Capture the cell that displays the provided text and extract its [X, Y] central coordinate. 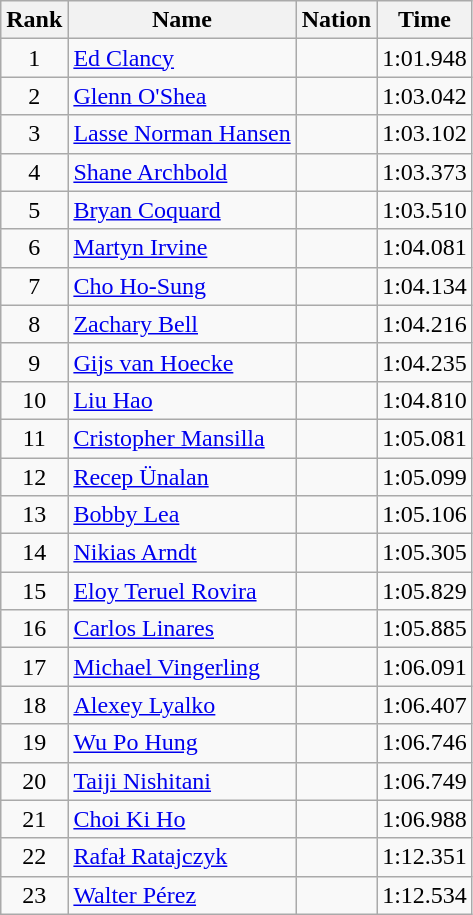
10 [34, 400]
Choi Ki Ho [182, 819]
14 [34, 553]
8 [34, 324]
1:04.235 [425, 362]
1:01.948 [425, 58]
Cho Ho-Sung [182, 286]
1:05.829 [425, 591]
Name [182, 20]
6 [34, 248]
Wu Po Hung [182, 743]
Ed Clancy [182, 58]
Nation [336, 20]
15 [34, 591]
1:05.885 [425, 629]
Nikias Arndt [182, 553]
17 [34, 667]
1:05.081 [425, 438]
Lasse Norman Hansen [182, 134]
3 [34, 134]
Glenn O'Shea [182, 96]
Walter Pérez [182, 895]
22 [34, 857]
Gijs van Hoecke [182, 362]
1:05.099 [425, 477]
1:06.749 [425, 781]
1:04.810 [425, 400]
1:05.106 [425, 515]
Bryan Coquard [182, 210]
7 [34, 286]
12 [34, 477]
1:05.305 [425, 553]
4 [34, 172]
1:12.351 [425, 857]
1:03.042 [425, 96]
16 [34, 629]
Martyn Irvine [182, 248]
18 [34, 705]
Rafał Ratajczyk [182, 857]
Recep Ünalan [182, 477]
Taiji Nishitani [182, 781]
1:06.988 [425, 819]
1:12.534 [425, 895]
23 [34, 895]
1 [34, 58]
Alexey Lyalko [182, 705]
Eloy Teruel Rovira [182, 591]
Michael Vingerling [182, 667]
1:04.081 [425, 248]
Rank [34, 20]
1:04.134 [425, 286]
Shane Archbold [182, 172]
19 [34, 743]
11 [34, 438]
Cristopher Mansilla [182, 438]
1:04.216 [425, 324]
2 [34, 96]
Time [425, 20]
1:06.407 [425, 705]
9 [34, 362]
Carlos Linares [182, 629]
1:03.510 [425, 210]
1:06.746 [425, 743]
1:06.091 [425, 667]
Liu Hao [182, 400]
13 [34, 515]
21 [34, 819]
1:03.373 [425, 172]
5 [34, 210]
1:03.102 [425, 134]
Zachary Bell [182, 324]
Bobby Lea [182, 515]
20 [34, 781]
